Identify which cell holds the provided text, then report its [X, Y] central coordinate. 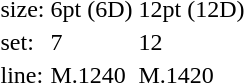
7 [92, 42]
